Scan for the cell matching the given text and deliver its [x, y] coordinate at center. 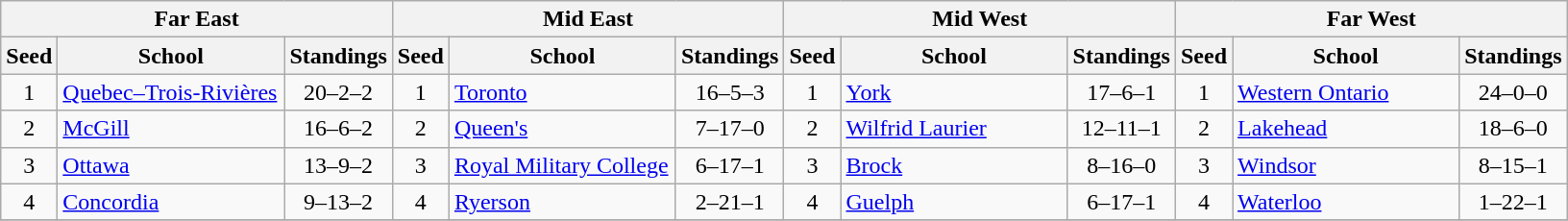
16–6–2 [338, 129]
Ryerson [562, 202]
Brock [954, 165]
18–6–0 [1513, 129]
Royal Military College [562, 165]
8–16–0 [1121, 165]
8–15–1 [1513, 165]
17–6–1 [1121, 92]
2–21–1 [729, 202]
Western Ontario [1346, 92]
Windsor [1346, 165]
Concordia [171, 202]
1–22–1 [1513, 202]
York [954, 92]
13–9–2 [338, 165]
7–17–0 [729, 129]
Far West [1371, 19]
Toronto [562, 92]
9–13–2 [338, 202]
Wilfrid Laurier [954, 129]
Mid West [980, 19]
16–5–3 [729, 92]
Quebec–Trois-Rivières [171, 92]
20–2–2 [338, 92]
McGill [171, 129]
Waterloo [1346, 202]
Queen's [562, 129]
24–0–0 [1513, 92]
Far East [197, 19]
Lakehead [1346, 129]
Mid East [588, 19]
Guelph [954, 202]
12–11–1 [1121, 129]
Ottawa [171, 165]
